Determine the (x, y) coordinate at the center of the cell enclosing the given text.  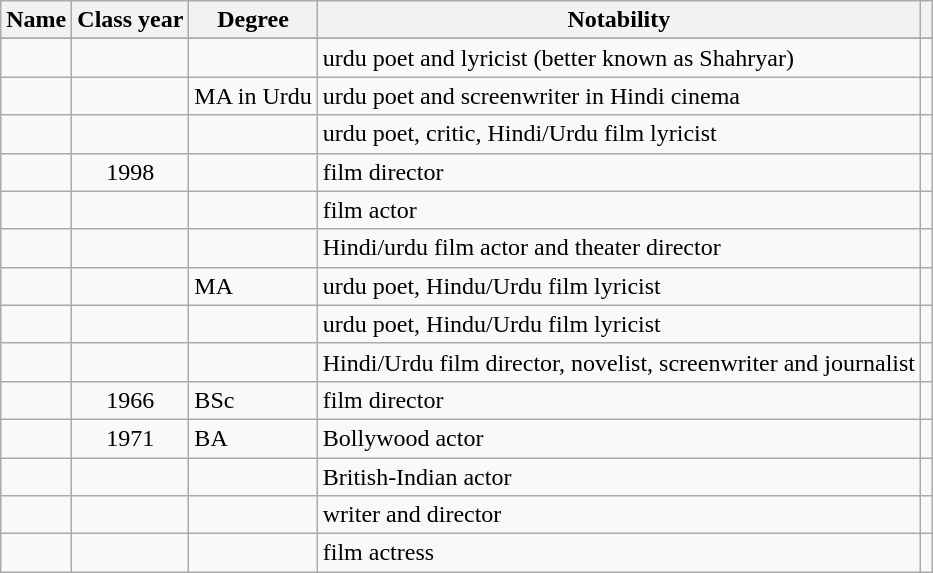
urdu poet and screenwriter in Hindi cinema (618, 96)
BA (253, 438)
film actress (618, 553)
Bollywood actor (618, 438)
British-Indian actor (618, 477)
Degree (253, 20)
Notability (618, 20)
MA (253, 286)
Hindi/urdu film actor and theater director (618, 248)
writer and director (618, 515)
Class year (130, 20)
MA in Urdu (253, 96)
BSc (253, 400)
film actor (618, 210)
1971 (130, 438)
Name (36, 20)
1966 (130, 400)
Hindi/Urdu film director, novelist, screenwriter and journalist (618, 362)
urdu poet and lyricist (better known as Shahryar) (618, 58)
1998 (130, 172)
urdu poet, critic, Hindi/Urdu film lyricist (618, 134)
